Return the [X, Y] coordinate for the center point of the cell that contains the specified text.  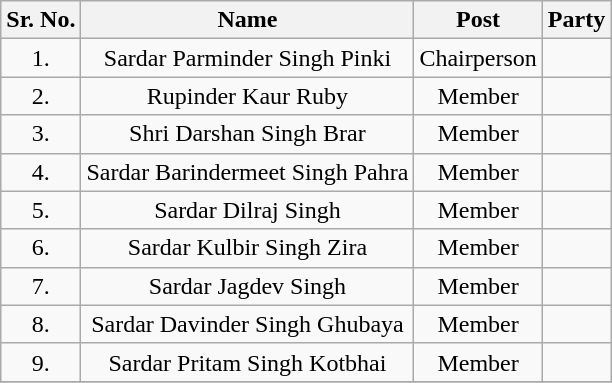
Sardar Davinder Singh Ghubaya [248, 324]
Sardar Pritam Singh Kotbhai [248, 362]
2. [41, 96]
Chairperson [478, 58]
5. [41, 210]
7. [41, 286]
Post [478, 20]
9. [41, 362]
Sardar Parminder Singh Pinki [248, 58]
Rupinder Kaur Ruby [248, 96]
Sardar Barindermeet Singh Pahra [248, 172]
Party [576, 20]
Name [248, 20]
6. [41, 248]
4. [41, 172]
Sardar Dilraj Singh [248, 210]
Sr. No. [41, 20]
3. [41, 134]
8. [41, 324]
Sardar Kulbir Singh Zira [248, 248]
Shri Darshan Singh Brar [248, 134]
Sardar Jagdev Singh [248, 286]
1. [41, 58]
